Return the (x, y) coordinate for the center point of the cell that contains the specified text.  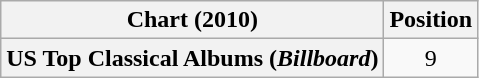
Position (431, 20)
Chart (2010) (192, 20)
US Top Classical Albums (Billboard) (192, 58)
9 (431, 58)
